Output the [x, y] coordinate of the center of the cell containing the given text.  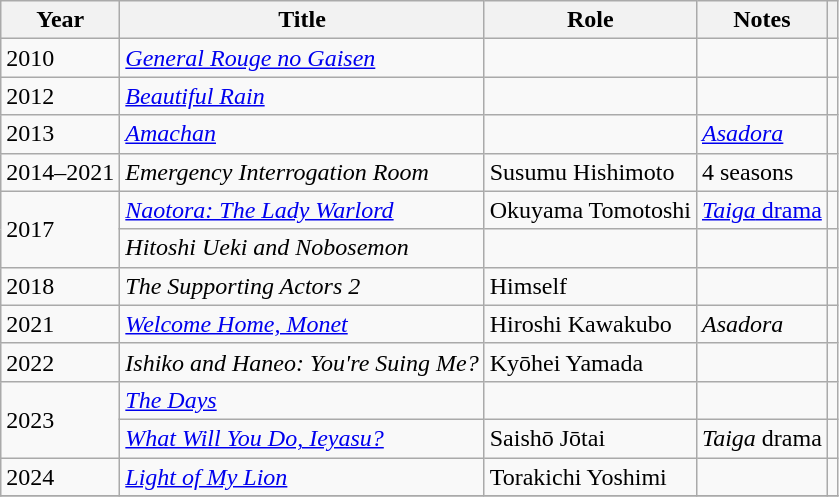
Title [302, 20]
Role [590, 20]
2018 [60, 286]
2021 [60, 324]
What Will You Do, Ieyasu? [302, 438]
Hitoshi Ueki and Nobosemon [302, 248]
Year [60, 20]
Naotora: The Lady Warlord [302, 210]
2014–2021 [60, 172]
The Days [302, 400]
2017 [60, 229]
Saishō Jōtai [590, 438]
2013 [60, 134]
Kyōhei Yamada [590, 362]
Welcome Home, Monet [302, 324]
Light of My Lion [302, 477]
Torakichi Yoshimi [590, 477]
Emergency Interrogation Room [302, 172]
Okuyama Tomotoshi [590, 210]
Himself [590, 286]
2012 [60, 96]
Ishiko and Haneo: You're Suing Me? [302, 362]
Amachan [302, 134]
General Rouge no Gaisen [302, 58]
2022 [60, 362]
Susumu Hishimoto [590, 172]
2010 [60, 58]
Hiroshi Kawakubo [590, 324]
Notes [762, 20]
Beautiful Rain [302, 96]
The Supporting Actors 2 [302, 286]
4 seasons [762, 172]
2023 [60, 419]
2024 [60, 477]
